Capture the cell that displays the provided text and extract its [x, y] central coordinate. 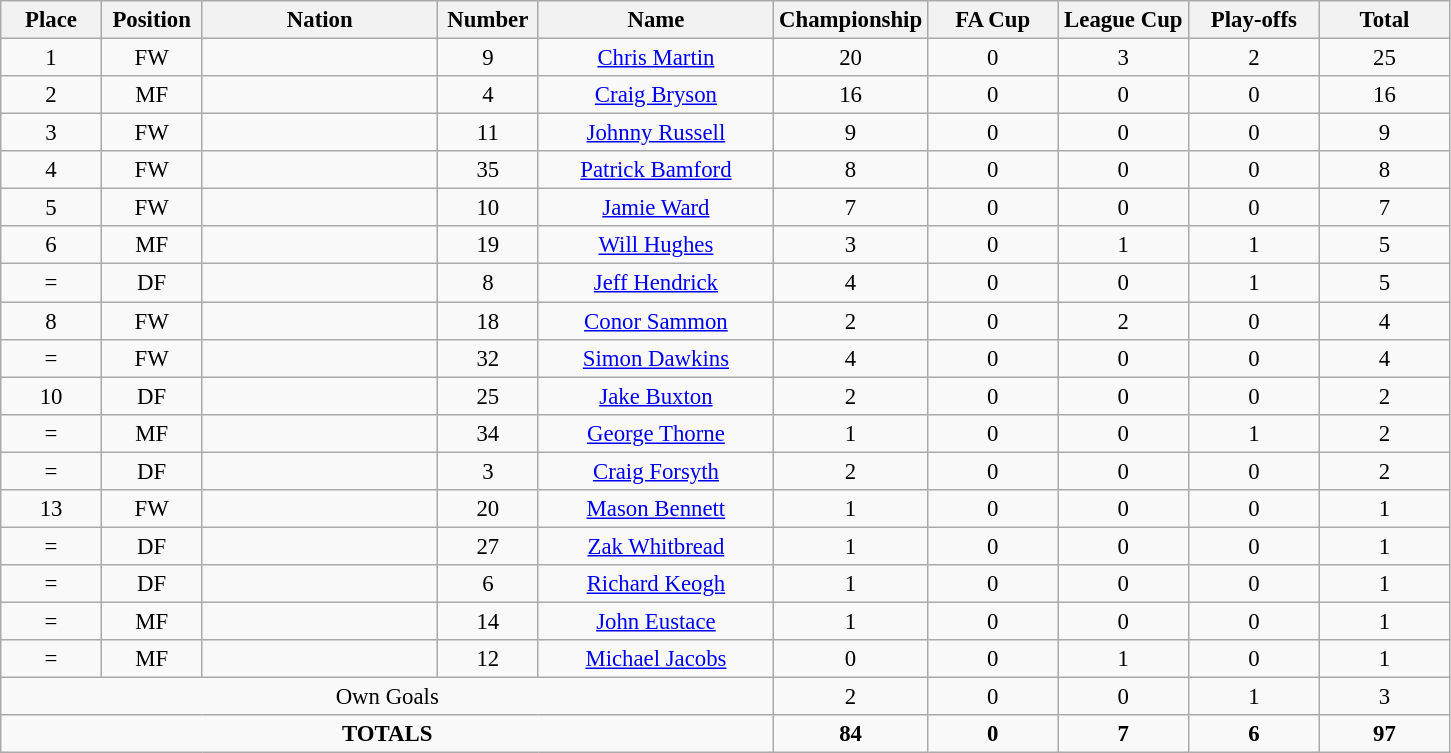
FA Cup [992, 20]
Place [52, 20]
Jake Buxton [656, 396]
Number [488, 20]
27 [488, 546]
13 [52, 509]
TOTALS [388, 734]
Patrick Bamford [656, 170]
Will Hughes [656, 245]
George Thorne [656, 433]
19 [488, 245]
Chris Martin [656, 58]
Mason Bennett [656, 509]
84 [851, 734]
Own Goals [388, 697]
12 [488, 659]
11 [488, 133]
35 [488, 170]
Championship [851, 20]
34 [488, 433]
League Cup [1124, 20]
John Eustace [656, 621]
97 [1384, 734]
Conor Sammon [656, 321]
Jeff Hendrick [656, 283]
Michael Jacobs [656, 659]
14 [488, 621]
Jamie Ward [656, 208]
Craig Bryson [656, 95]
Play-offs [1254, 20]
Simon Dawkins [656, 358]
Name [656, 20]
Zak Whitbread [656, 546]
Total [1384, 20]
18 [488, 321]
32 [488, 358]
Nation [320, 20]
Richard Keogh [656, 584]
Position [152, 20]
Johnny Russell [656, 133]
Craig Forsyth [656, 471]
